Return the [X, Y] coordinate for the center point of the cell that contains the specified text.  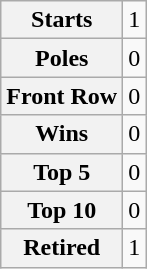
Poles [62, 58]
Top 10 [62, 210]
Retired [62, 248]
Wins [62, 134]
Starts [62, 20]
Top 5 [62, 172]
Front Row [62, 96]
